Detect which cell encompasses the target text, then output its (x, y) center coordinate. 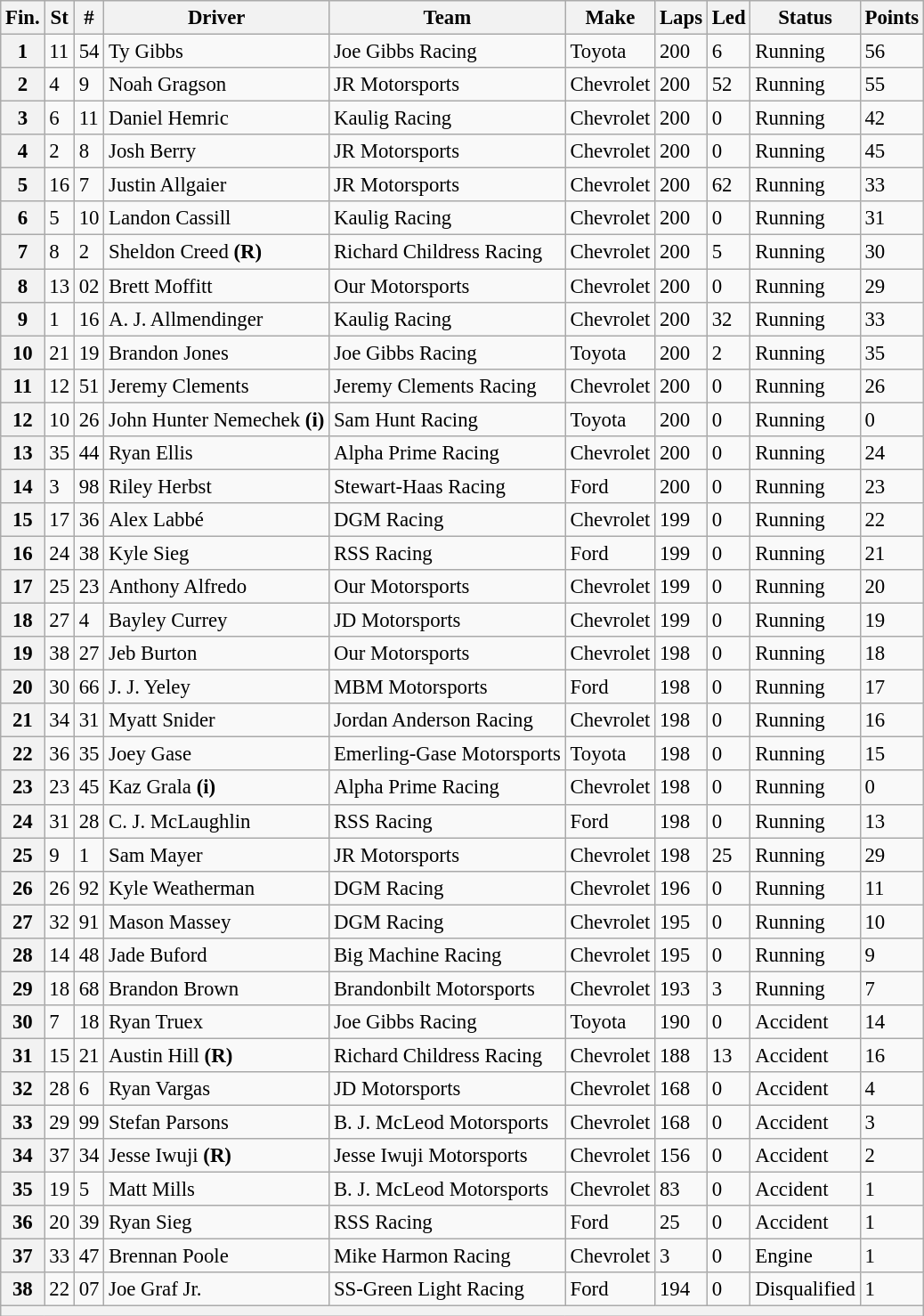
# (89, 18)
J. J. Yeley (217, 687)
Fin. (23, 18)
Myatt Snider (217, 720)
Joe Graf Jr. (217, 1290)
Team (448, 18)
Jeremy Clements Racing (448, 386)
SS-Green Light Racing (448, 1290)
Jeremy Clements (217, 386)
188 (682, 1055)
Brennan Poole (217, 1256)
62 (728, 185)
Ryan Ellis (217, 453)
Alex Labbé (217, 520)
92 (89, 888)
91 (89, 922)
St (59, 18)
Austin Hill (R) (217, 1055)
194 (682, 1290)
A. J. Allmendinger (217, 319)
Kaz Grala (i) (217, 788)
Jesse Iwuji (R) (217, 1156)
55 (892, 85)
C. J. McLaughlin (217, 821)
190 (682, 1022)
Sam Mayer (217, 855)
Stewart-Haas Racing (448, 486)
Ryan Sieg (217, 1223)
Riley Herbst (217, 486)
Anthony Alfredo (217, 587)
Noah Gragson (217, 85)
Big Machine Racing (448, 955)
Status (805, 18)
Jeb Burton (217, 654)
Jade Buford (217, 955)
Daniel Hemric (217, 118)
56 (892, 52)
Brandon Jones (217, 353)
52 (728, 85)
Ryan Vargas (217, 1089)
Led (728, 18)
68 (89, 988)
Landon Cassill (217, 218)
Josh Berry (217, 151)
196 (682, 888)
Brandonbilt Motorsports (448, 988)
02 (89, 286)
Matt Mills (217, 1190)
Joey Gase (217, 754)
Justin Allgaier (217, 185)
MBM Motorsports (448, 687)
83 (682, 1190)
Brett Moffitt (217, 286)
Laps (682, 18)
44 (89, 453)
66 (89, 687)
Disqualified (805, 1290)
Kyle Weatherman (217, 888)
193 (682, 988)
54 (89, 52)
Driver (217, 18)
98 (89, 486)
Jesse Iwuji Motorsports (448, 1156)
Kyle Sieg (217, 553)
156 (682, 1156)
Ryan Truex (217, 1022)
Mike Harmon Racing (448, 1256)
99 (89, 1123)
42 (892, 118)
Bayley Currey (217, 621)
Jordan Anderson Racing (448, 720)
Make (610, 18)
47 (89, 1256)
Sam Hunt Racing (448, 419)
51 (89, 386)
Mason Massey (217, 922)
07 (89, 1290)
Stefan Parsons (217, 1123)
Points (892, 18)
Sheldon Creed (R) (217, 252)
John Hunter Nemechek (i) (217, 419)
Ty Gibbs (217, 52)
Emerling-Gase Motorsports (448, 754)
Engine (805, 1256)
Brandon Brown (217, 988)
39 (89, 1223)
48 (89, 955)
